Return the [X, Y] coordinate for the center point of the cell that contains the specified text.  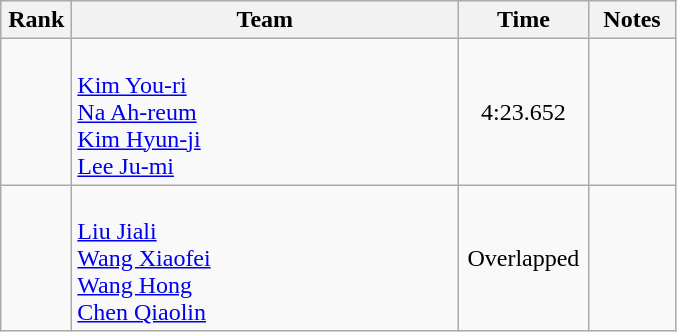
Liu JialiWang XiaofeiWang HongChen Qiaolin [265, 258]
Rank [36, 20]
Notes [632, 20]
Overlapped [524, 258]
Kim You-riNa Ah-reumKim Hyun-jiLee Ju-mi [265, 112]
Time [524, 20]
4:23.652 [524, 112]
Team [265, 20]
